Extract the [x, y] coordinate from the center of the cell holding the provided text.  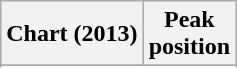
Peakposition [189, 34]
Chart (2013) [72, 34]
